Scan for the cell matching the given text and deliver its (x, y) coordinate at center. 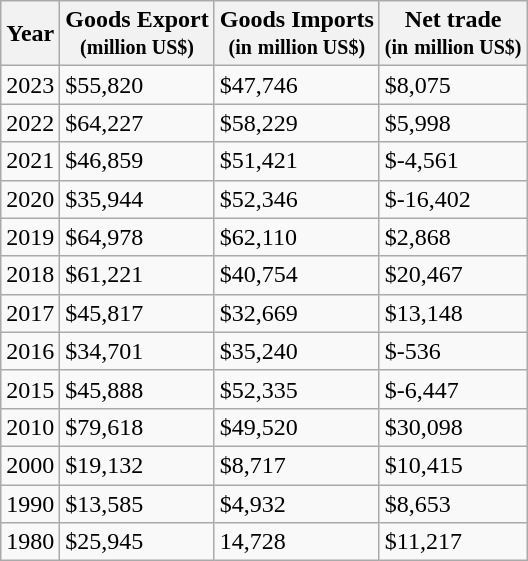
$40,754 (296, 275)
1980 (30, 542)
$13,148 (453, 313)
$64,227 (137, 123)
2010 (30, 427)
Goods Imports(in million US$) (296, 34)
Goods Export(million US$) (137, 34)
$19,132 (137, 465)
14,728 (296, 542)
2017 (30, 313)
$52,346 (296, 199)
$25,945 (137, 542)
$8,075 (453, 85)
2021 (30, 161)
$10,415 (453, 465)
$64,978 (137, 237)
$79,618 (137, 427)
$52,335 (296, 389)
$51,421 (296, 161)
$49,520 (296, 427)
$45,888 (137, 389)
$2,868 (453, 237)
$46,859 (137, 161)
$5,998 (453, 123)
$8,717 (296, 465)
2016 (30, 351)
2015 (30, 389)
$13,585 (137, 503)
2020 (30, 199)
$34,701 (137, 351)
Year (30, 34)
$-6,447 (453, 389)
$35,944 (137, 199)
Net trade(in million US$) (453, 34)
$4,932 (296, 503)
$45,817 (137, 313)
$55,820 (137, 85)
$-536 (453, 351)
$8,653 (453, 503)
$20,467 (453, 275)
$30,098 (453, 427)
$32,669 (296, 313)
2023 (30, 85)
$-16,402 (453, 199)
$58,229 (296, 123)
2000 (30, 465)
$47,746 (296, 85)
$62,110 (296, 237)
2019 (30, 237)
2018 (30, 275)
$-4,561 (453, 161)
$61,221 (137, 275)
1990 (30, 503)
2022 (30, 123)
$11,217 (453, 542)
$35,240 (296, 351)
